Return the (X, Y) coordinate for the center point of the cell that contains the specified text.  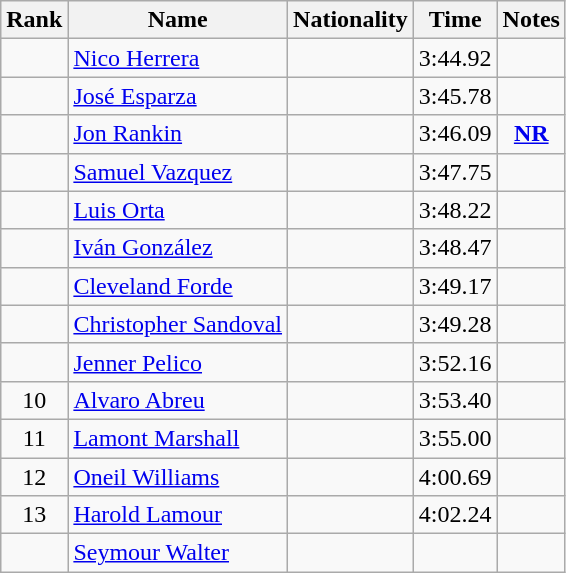
Iván González (178, 248)
Oneil Williams (178, 477)
3:48.22 (455, 210)
3:49.28 (455, 324)
Alvaro Abreu (178, 400)
Jon Rankin (178, 134)
Name (178, 20)
NR (531, 134)
Nico Herrera (178, 58)
3:55.00 (455, 438)
4:02.24 (455, 515)
3:44.92 (455, 58)
3:53.40 (455, 400)
Samuel Vazquez (178, 172)
3:46.09 (455, 134)
Cleveland Forde (178, 286)
Jenner Pelico (178, 362)
4:00.69 (455, 477)
Harold Lamour (178, 515)
Nationality (351, 20)
Time (455, 20)
Lamont Marshall (178, 438)
3:52.16 (455, 362)
12 (34, 477)
10 (34, 400)
Luis Orta (178, 210)
13 (34, 515)
3:45.78 (455, 96)
Seymour Walter (178, 553)
Rank (34, 20)
3:48.47 (455, 248)
Notes (531, 20)
José Esparza (178, 96)
Christopher Sandoval (178, 324)
3:49.17 (455, 286)
3:47.75 (455, 172)
11 (34, 438)
